Capture the cell that displays the provided text and extract its (x, y) central coordinate. 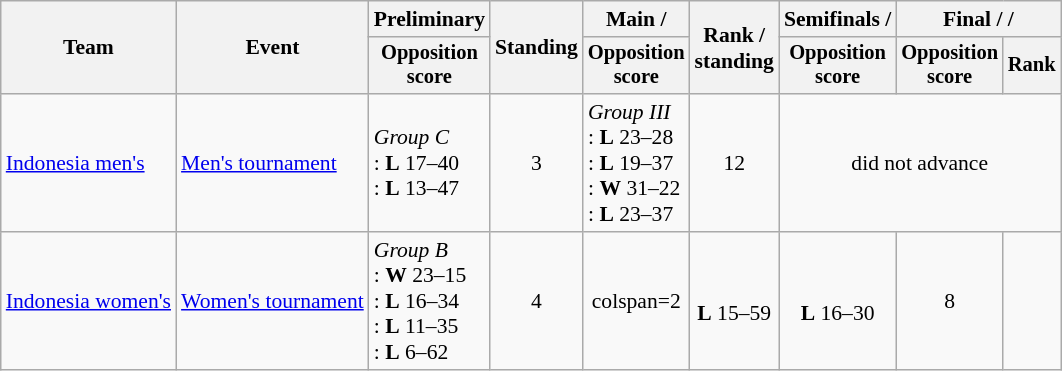
Men's tournament (272, 163)
12 (734, 163)
Group C: L 17–40: L 13–47 (430, 163)
4 (536, 301)
Preliminary (430, 19)
Semifinals / (838, 19)
3 (536, 163)
colspan=2 (636, 301)
Main / (636, 19)
Group B: W 23–15: L 16–34: L 11–35: L 6–62 (430, 301)
L 15–59 (734, 301)
L 16–30 (838, 301)
Final / / (978, 19)
did not advance (920, 163)
Rank / standing (734, 48)
Group III: L 23–28: L 19–37: W 31–22: L 23–37 (636, 163)
8 (950, 301)
Team (88, 48)
Indonesia men's (88, 163)
Event (272, 48)
Rank (1032, 66)
Women's tournament (272, 301)
Standing (536, 48)
Indonesia women's (88, 301)
